Return [x, y] of the center of cell containing provided text 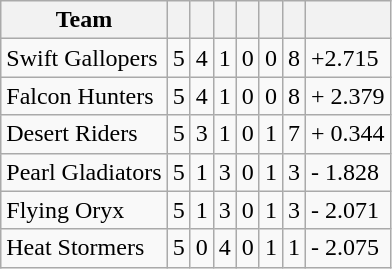
- 1.828 [348, 172]
- 2.071 [348, 210]
Pearl Gladiators [84, 172]
7 [294, 134]
Swift Gallopers [84, 58]
Flying Oryx [84, 210]
- 2.075 [348, 248]
+ 2.379 [348, 96]
Falcon Hunters [84, 96]
+2.715 [348, 58]
Team [84, 20]
Heat Stormers [84, 248]
+ 0.344 [348, 134]
Desert Riders [84, 134]
